Provide the [x, y] coordinate of the cell's center where the given text is located.  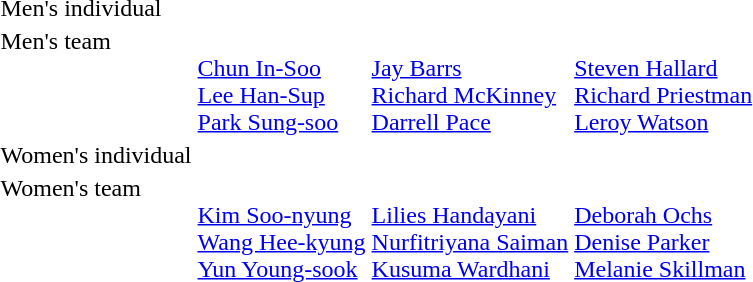
Jay BarrsRichard McKinneyDarrell Pace [470, 82]
Chun In-SooLee Han-SupPark Sung-soo [282, 82]
